Extract the [x, y] coordinate from the center of the cell holding the provided text.  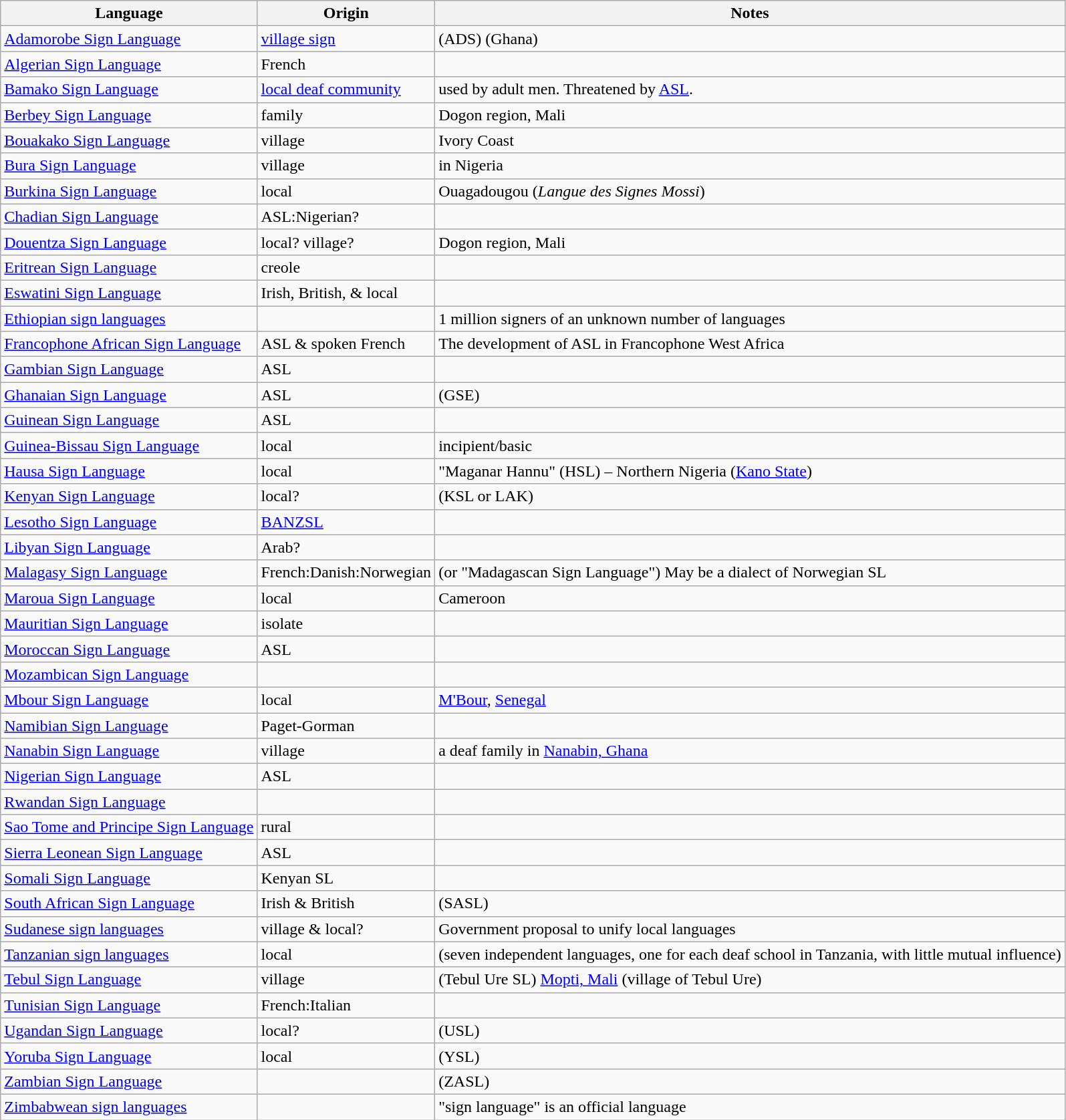
(or "Madagascan Sign Language") May be a dialect of Norwegian SL [750, 573]
Bouakako Sign Language [129, 140]
village & local? [346, 929]
(ADS) (Ghana) [750, 39]
1 million signers of an unknown number of languages [750, 319]
French:Italian [346, 1005]
village sign [346, 39]
Tunisian Sign Language [129, 1005]
Sao Tome and Principe Sign Language [129, 827]
(ZASL) [750, 1081]
Bamako Sign Language [129, 90]
Nanabin Sign Language [129, 751]
(Tebul Ure SL) Mopti, Mali (village of Tebul Ure) [750, 980]
Irish, British, & local [346, 293]
in Nigeria [750, 166]
Zimbabwean sign languages [129, 1107]
Somali Sign Language [129, 878]
creole [346, 267]
Ugandan Sign Language [129, 1030]
local deaf community [346, 90]
Ouagadougou (Langue des Signes Mossi) [750, 191]
Ivory Coast [750, 140]
Ghanaian Sign Language [129, 395]
Berbey Sign Language [129, 115]
(KSL or LAK) [750, 497]
Rwandan Sign Language [129, 802]
Burkina Sign Language [129, 191]
local? village? [346, 242]
Sudanese sign languages [129, 929]
Language [129, 13]
Namibian Sign Language [129, 725]
Kenyan SL [346, 878]
Eritrean Sign Language [129, 267]
Moroccan Sign Language [129, 649]
French:Danish:Norwegian [346, 573]
Chadian Sign Language [129, 217]
Douentza Sign Language [129, 242]
BANZSL [346, 522]
(SASL) [750, 903]
Sierra Leonean Sign Language [129, 853]
Francophone African Sign Language [129, 344]
(seven independent languages, one for each deaf school in Tanzania, with little mutual influence) [750, 954]
Mauritian Sign Language [129, 623]
(YSL) [750, 1056]
Kenyan Sign Language [129, 497]
Eswatini Sign Language [129, 293]
Bura Sign Language [129, 166]
Lesotho Sign Language [129, 522]
Irish & British [346, 903]
Paget-Gorman [346, 725]
"Maganar Hannu" (HSL) – Northern Nigeria (Kano State) [750, 471]
Zambian Sign Language [129, 1081]
French [346, 64]
a deaf family in Nanabin, Ghana [750, 751]
Hausa Sign Language [129, 471]
Origin [346, 13]
rural [346, 827]
(GSE) [750, 395]
Mozambican Sign Language [129, 674]
Maroua Sign Language [129, 598]
family [346, 115]
Government proposal to unify local languages [750, 929]
Tanzanian sign languages [129, 954]
South African Sign Language [129, 903]
Nigerian Sign Language [129, 777]
Malagasy Sign Language [129, 573]
(USL) [750, 1030]
Mbour Sign Language [129, 700]
Arab? [346, 547]
isolate [346, 623]
Yoruba Sign Language [129, 1056]
Adamorobe Sign Language [129, 39]
Tebul Sign Language [129, 980]
incipient/basic [750, 446]
The development of ASL in Francophone West Africa [750, 344]
ASL & spoken French [346, 344]
Guinea-Bissau Sign Language [129, 446]
Notes [750, 13]
Gambian Sign Language [129, 370]
"sign language" is an official language [750, 1107]
Libyan Sign Language [129, 547]
used by adult men. Threatened by ASL. [750, 90]
Cameroon [750, 598]
Algerian Sign Language [129, 64]
Ethiopian sign languages [129, 319]
Guinean Sign Language [129, 420]
ASL:Nigerian? [346, 217]
M'Bour, Senegal [750, 700]
